Determine the [x, y] coordinate at the center of the cell enclosing the given text.  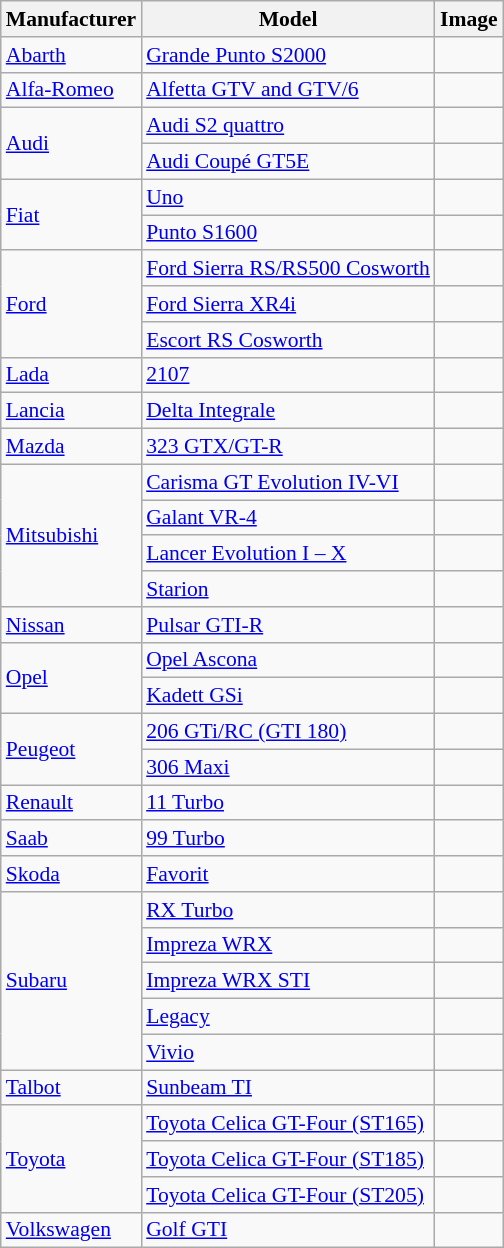
Subaru [71, 981]
Opel Ascona [288, 660]
Abarth [71, 55]
Audi Coupé GT5E [288, 162]
RX Turbo [288, 910]
Uno [288, 197]
Grande Punto S2000 [288, 55]
Toyota [71, 1160]
Volkswagen [71, 1230]
Ford Sierra XR4i [288, 304]
Alfa-Romeo [71, 90]
Punto S1600 [288, 233]
Vivio [288, 1052]
Audi S2 quattro [288, 126]
Renault [71, 803]
Impreza WRX STI [288, 981]
Toyota Celica GT-Four (ST165) [288, 1124]
206 GTi/RC (GTI 180) [288, 732]
Galant VR-4 [288, 518]
Model [288, 19]
Lada [71, 375]
Image [469, 19]
Mazda [71, 447]
Fiat [71, 214]
Pulsar GTI-R [288, 625]
Kadett GSi [288, 696]
Legacy [288, 1017]
Peugeot [71, 750]
Mitsubishi [71, 535]
Impreza WRX [288, 945]
Favorit [288, 874]
Opel [71, 678]
Lancia [71, 411]
Manufacturer [71, 19]
Golf GTI [288, 1230]
Toyota Celica GT-Four (ST185) [288, 1159]
Lancer Evolution I – X [288, 554]
Nissan [71, 625]
323 GTX/GT-R [288, 447]
Toyota Celica GT-Four (ST205) [288, 1195]
Ford [71, 304]
Saab [71, 839]
11 Turbo [288, 803]
Starion [288, 589]
Delta Integrale [288, 411]
Skoda [71, 874]
Sunbeam TI [288, 1088]
Escort RS Cosworth [288, 340]
306 Maxi [288, 767]
Alfetta GTV and GTV/6 [288, 90]
Carisma GT Evolution IV-VI [288, 482]
Audi [71, 144]
2107 [288, 375]
99 Turbo [288, 839]
Ford Sierra RS/RS500 Cosworth [288, 269]
Talbot [71, 1088]
